Return the (X, Y) coordinate for the center point of the cell that contains the specified text.  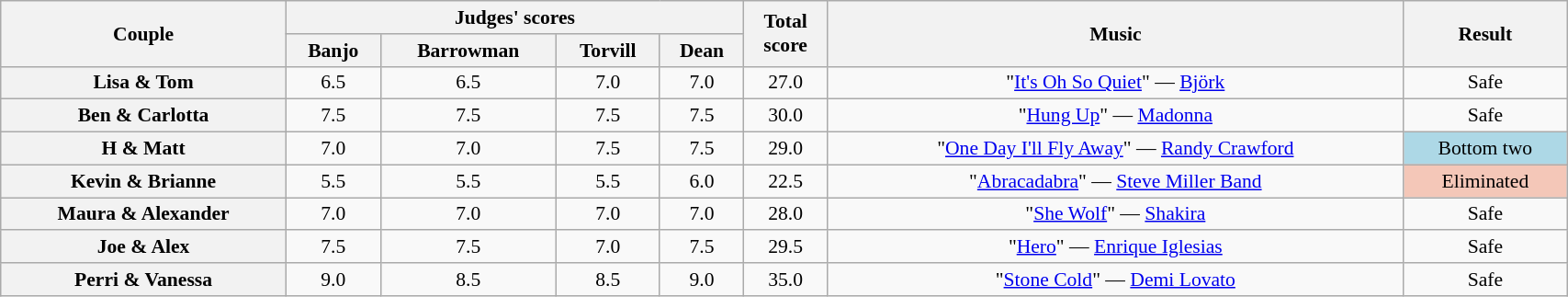
Dean (702, 51)
"Hung Up" — Madonna (1116, 116)
Lisa & Tom (143, 83)
Joe & Alex (143, 247)
35.0 (786, 280)
"She Wolf" — Shakira (1116, 214)
30.0 (786, 116)
"One Day I'll Fly Away" — Randy Crawford (1116, 149)
27.0 (786, 83)
"Stone Cold" — Demi Lovato (1116, 280)
Couple (143, 33)
Result (1485, 33)
Bottom two (1485, 149)
Totalscore (786, 33)
29.0 (786, 149)
Banjo (333, 51)
"It's Oh So Quiet" — Björk (1116, 83)
"Abracadabra" — Steve Miller Band (1116, 181)
"Hero" — Enrique Iglesias (1116, 247)
Perri & Vanessa (143, 280)
29.5 (786, 247)
6.0 (702, 181)
22.5 (786, 181)
Ben & Carlotta (143, 116)
Barrowman (468, 51)
Eliminated (1485, 181)
28.0 (786, 214)
Judges' scores (514, 17)
Torvill (608, 51)
Music (1116, 33)
Kevin & Brianne (143, 181)
Maura & Alexander (143, 214)
H & Matt (143, 149)
